Locate the cell with the specified text and output its [X, Y] center coordinate. 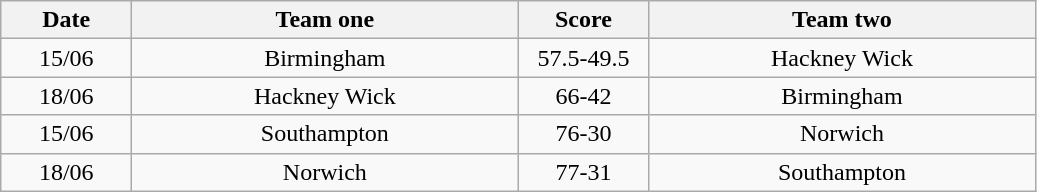
76-30 [584, 134]
66-42 [584, 96]
Team one [325, 20]
Score [584, 20]
Date [66, 20]
Team two [842, 20]
57.5-49.5 [584, 58]
77-31 [584, 172]
